Output the [x, y] coordinate of the center of the cell containing the given text.  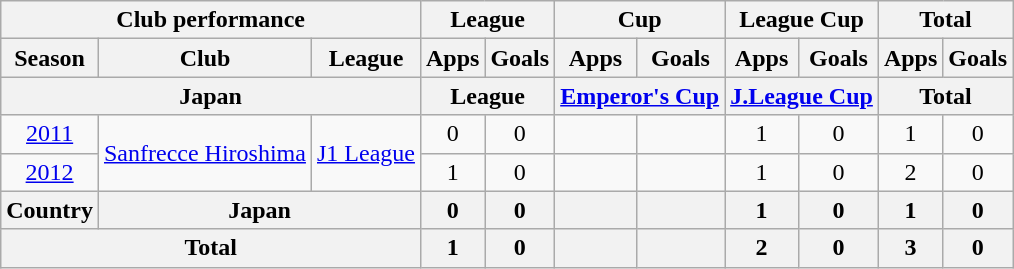
Country [50, 210]
Sanfrecce Hiroshima [204, 153]
Club [204, 58]
Season [50, 58]
Club performance [211, 20]
Cup [640, 20]
3 [910, 248]
Emperor's Cup [640, 96]
League Cup [802, 20]
2011 [50, 134]
J1 League [366, 153]
J.League Cup [802, 96]
2012 [50, 172]
